Pinpoint the cell where the given text exists, returning its [X, Y] midpoint coordinate. 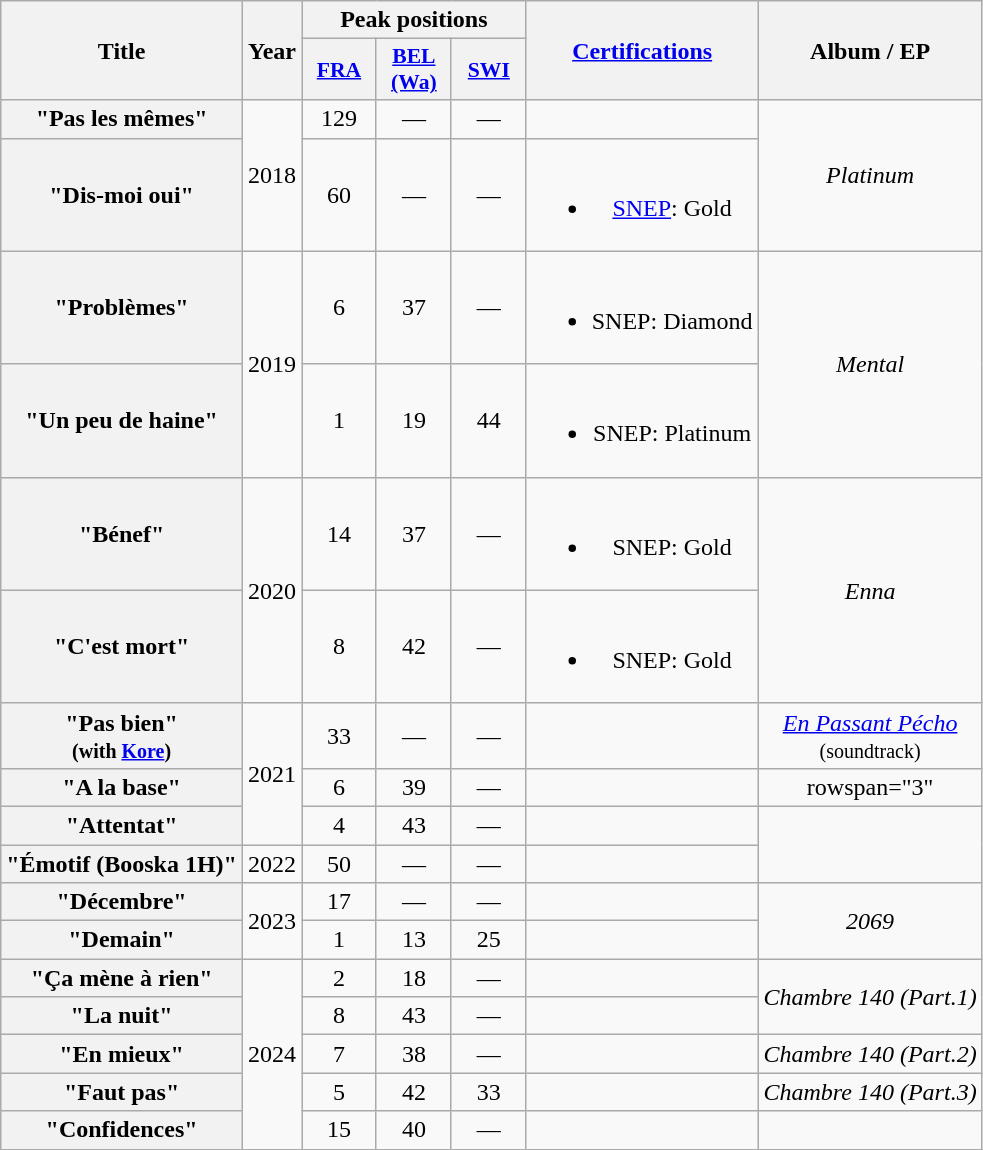
Title [122, 50]
Chambre 140 (Part.3) [870, 1092]
"Émotif (Booska 1H)" [122, 863]
"Bénef" [122, 534]
"Ça mène à rien" [122, 978]
"Attentat" [122, 825]
2024 [272, 1054]
"La nuit" [122, 1016]
"Décembre" [122, 902]
"Dis-moi oui" [122, 194]
60 [340, 194]
rowspan="3" [870, 787]
"Faut pas" [122, 1092]
14 [340, 534]
2020 [272, 590]
2 [340, 978]
"Problèmes" [122, 308]
17 [340, 902]
SNEP: Diamond [642, 308]
Mental [870, 364]
SWI [488, 70]
2021 [272, 774]
SNEP: Platinum [642, 420]
Enna [870, 590]
7 [340, 1054]
39 [414, 787]
Platinum [870, 176]
"Un peu de haine" [122, 420]
FRA [340, 70]
40 [414, 1130]
Year [272, 50]
"En mieux" [122, 1054]
4 [340, 825]
"Pas les mêmes" [122, 119]
5 [340, 1092]
"C'est mort" [122, 646]
129 [340, 119]
2018 [272, 176]
19 [414, 420]
"Confidences" [122, 1130]
25 [488, 940]
Chambre 140 (Part.1) [870, 997]
En Passant Pécho(soundtrack) [870, 736]
2019 [272, 364]
44 [488, 420]
Certifications [642, 50]
2069 [870, 921]
13 [414, 940]
Peak positions [414, 20]
15 [340, 1130]
2022 [272, 863]
2023 [272, 921]
"A la base" [122, 787]
BEL (Wa) [414, 70]
Album / EP [870, 50]
18 [414, 978]
"Demain" [122, 940]
50 [340, 863]
Chambre 140 (Part.2) [870, 1054]
38 [414, 1054]
"Pas bien"(with Kore) [122, 736]
